Capture the cell that displays the provided text and extract its (X, Y) central coordinate. 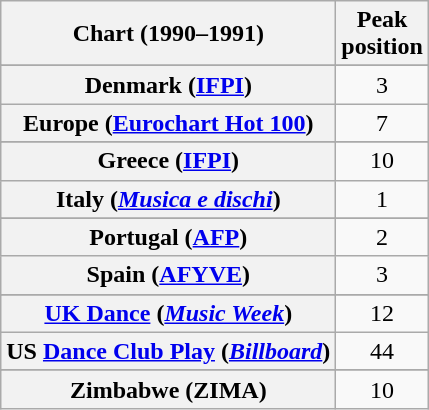
Italy (Musica e dischi) (168, 199)
12 (382, 313)
7 (382, 123)
Europe (Eurochart Hot 100) (168, 123)
Spain (AFYVE) (168, 275)
US Dance Club Play (Billboard) (168, 351)
Denmark (IFPI) (168, 85)
1 (382, 199)
Peakposition (382, 34)
44 (382, 351)
2 (382, 237)
Greece (IFPI) (168, 161)
Zimbabwe (ZIMA) (168, 389)
Chart (1990–1991) (168, 34)
Portugal (AFP) (168, 237)
UK Dance (Music Week) (168, 313)
